Locate the cell with the specified text and output its (X, Y) center coordinate. 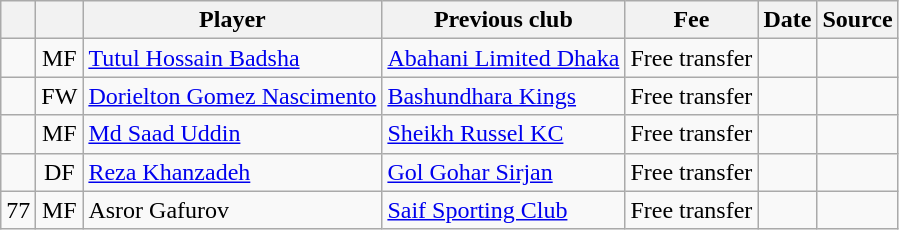
Dorielton Gomez Nascimento (232, 96)
Source (858, 20)
Reza Khanzadeh (232, 172)
FW (60, 96)
Asror Gafurov (232, 210)
Abahani Limited Dhaka (504, 58)
Fee (692, 20)
Date (788, 20)
Saif Sporting Club (504, 210)
Tutul Hossain Badsha (232, 58)
Previous club (504, 20)
Sheikh Russel KC (504, 134)
Bashundhara Kings (504, 96)
Md Saad Uddin (232, 134)
Player (232, 20)
77 (18, 210)
DF (60, 172)
Gol Gohar Sirjan (504, 172)
